Provide the (X, Y) coordinate of the cell's center where the given text is located.  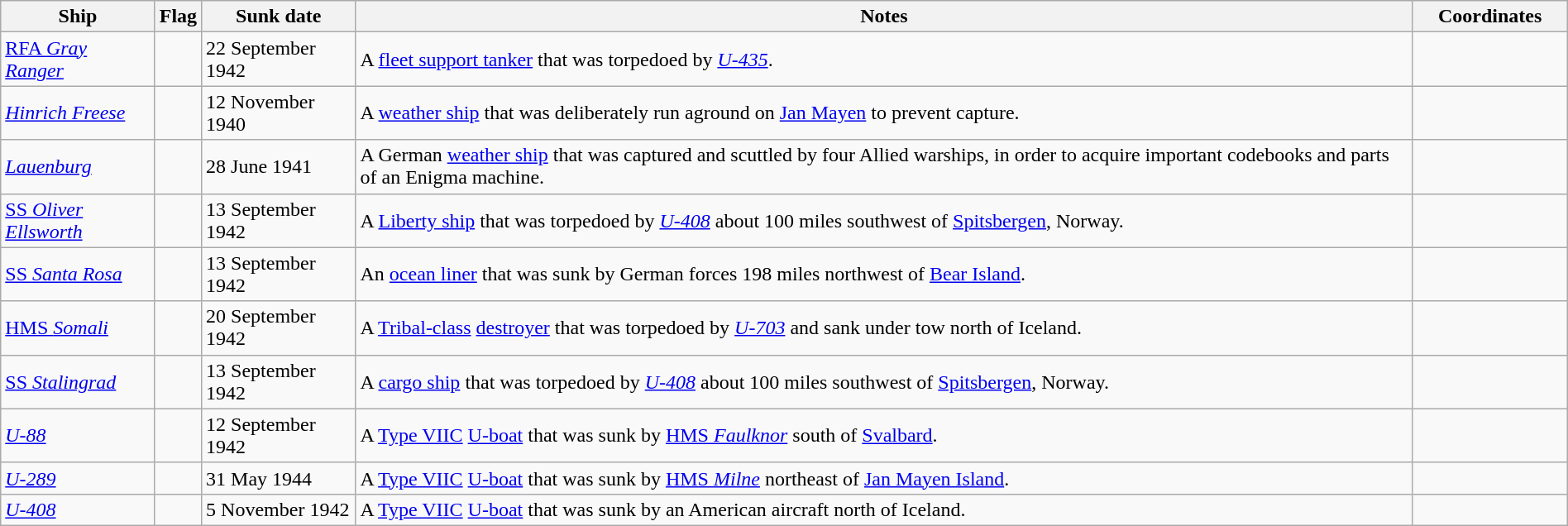
Lauenburg (78, 167)
Flag (178, 17)
20 September 1942 (279, 328)
A Tribal-class destroyer that was torpedoed by U-703 and sank under tow north of Iceland. (884, 328)
An ocean liner that was sunk by German forces 198 miles northwest of Bear Island. (884, 275)
HMS Somali (78, 328)
RFA Gray Ranger (78, 60)
Hinrich Freese (78, 112)
A Type VIIC U-boat that was sunk by HMS Faulknor south of Svalbard. (884, 435)
Ship (78, 17)
A Type VIIC U-boat that was sunk by an American aircraft north of Iceland. (884, 509)
12 November 1940 (279, 112)
A German weather ship that was captured and scuttled by four Allied warships, in order to acquire important codebooks and parts of an Enigma machine. (884, 167)
A Type VIIC U-boat that was sunk by HMS Milne northeast of Jan Mayen Island. (884, 478)
Sunk date (279, 17)
5 November 1942 (279, 509)
Notes (884, 17)
A fleet support tanker that was torpedoed by U-435. (884, 60)
31 May 1944 (279, 478)
A cargo ship that was torpedoed by U-408 about 100 miles southwest of Spitsbergen, Norway. (884, 382)
SS Santa Rosa (78, 275)
A Liberty ship that was torpedoed by U-408 about 100 miles southwest of Spitsbergen, Norway. (884, 220)
28 June 1941 (279, 167)
Coordinates (1490, 17)
22 September 1942 (279, 60)
SS Oliver Ellsworth (78, 220)
12 September 1942 (279, 435)
U-289 (78, 478)
U-88 (78, 435)
U-408 (78, 509)
A weather ship that was deliberately run aground on Jan Mayen to prevent capture. (884, 112)
SS Stalingrad (78, 382)
